Scan for the cell matching the given text and deliver its [X, Y] coordinate at center. 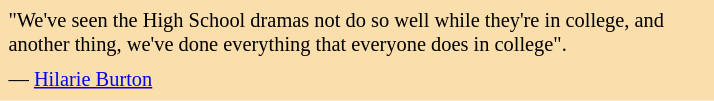
"We've seen the High School dramas not do so well while they're in college, and another thing, we've done everything that everyone does in college". [356, 34]
— Hilarie Burton [356, 80]
